Detect which cell encompasses the target text, then output its (X, Y) center coordinate. 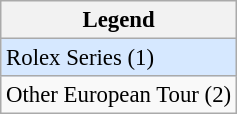
Legend (119, 20)
Rolex Series (1) (119, 58)
Other European Tour (2) (119, 95)
